Determine the (X, Y) coordinate at the center of the cell enclosing the given text.  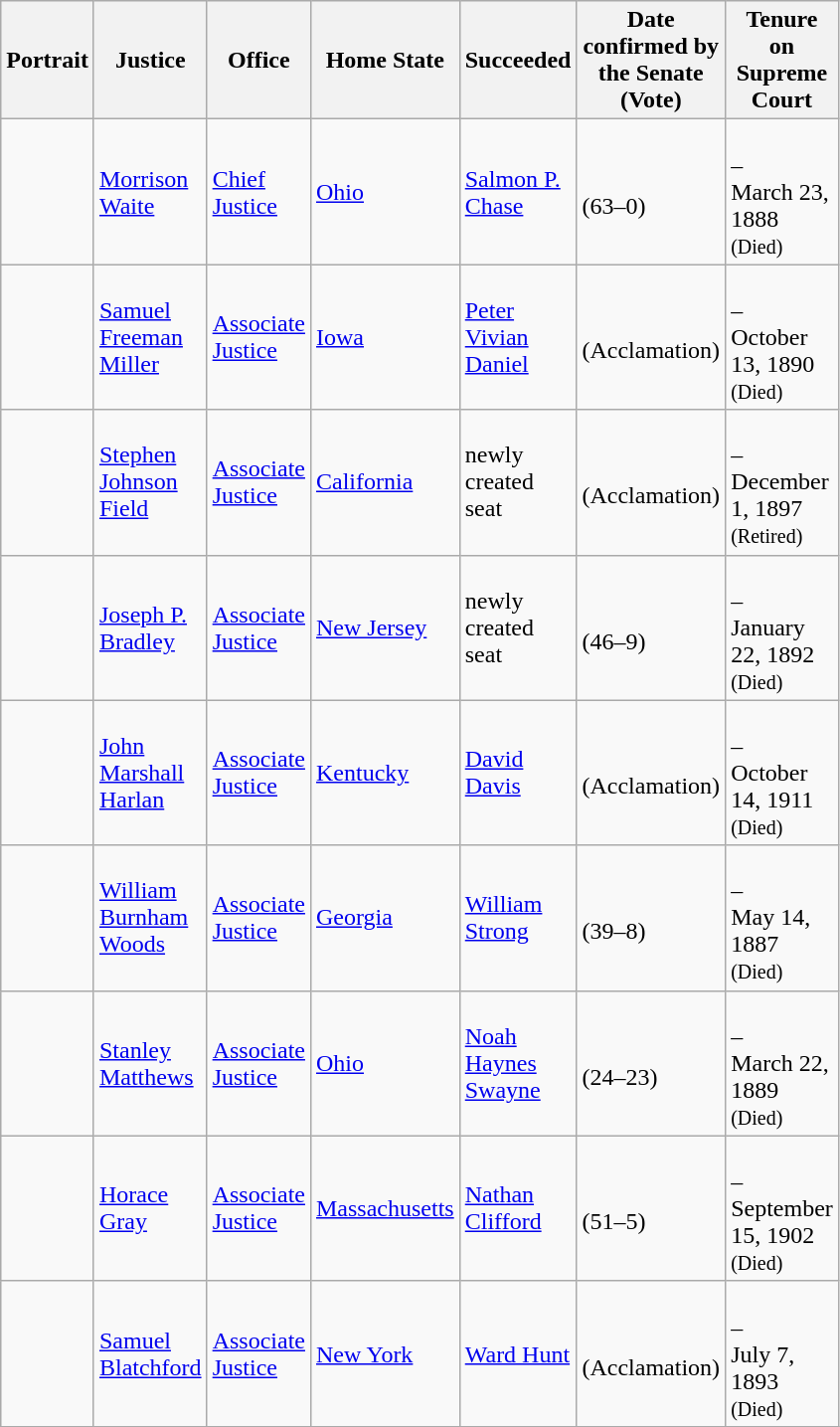
William Strong (518, 918)
–March 23, 1888(Died) (782, 192)
Nathan Clifford (518, 1208)
Iowa (385, 337)
–July 7, 1893(Died) (782, 1353)
New York (385, 1353)
Georgia (385, 918)
Date confirmed by the Senate(Vote) (651, 60)
Massachusetts (385, 1208)
Office (258, 60)
(51–5) (651, 1208)
Morrison Waite (150, 192)
Salmon P. Chase (518, 192)
Portrait (48, 60)
John Marshall Harlan (150, 773)
Succeeded (518, 60)
Samuel Freeman Miller (150, 337)
Chief Justice (258, 192)
Stanley Matthews (150, 1063)
Samuel Blatchford (150, 1353)
(24–23) (651, 1063)
Kentucky (385, 773)
David Davis (518, 773)
William Burnham Woods (150, 918)
–January 22, 1892(Died) (782, 627)
Stephen Johnson Field (150, 482)
–December 1, 1897(Retired) (782, 482)
Home State (385, 60)
–March 22, 1889(Died) (782, 1063)
California (385, 482)
(39–8) (651, 918)
Justice (150, 60)
Horace Gray (150, 1208)
Peter Vivian Daniel (518, 337)
–October 14, 1911(Died) (782, 773)
Joseph P. Bradley (150, 627)
New Jersey (385, 627)
–October 13, 1890(Died) (782, 337)
(63–0) (651, 192)
Ward Hunt (518, 1353)
Noah Haynes Swayne (518, 1063)
–September 15, 1902(Died) (782, 1208)
–May 14, 1887(Died) (782, 918)
Tenure on Supreme Court (782, 60)
(46–9) (651, 627)
